Provide the [X, Y] coordinate of the cell's center where the given text is located.  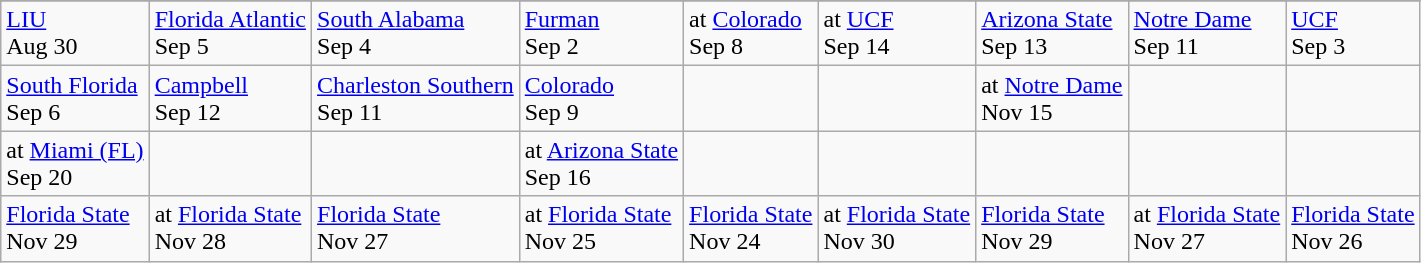
Notre Dame Sep 11 [1207, 34]
Florida Atlantic Sep 5 [230, 34]
at Notre Dame Nov 15 [1052, 98]
Campbell Sep 12 [230, 98]
Charleston Southern Sep 11 [416, 98]
Furman Sep 2 [601, 34]
South Florida Sep 6 [75, 98]
at Arizona State Sep 16 [601, 164]
Arizona State Sep 13 [1052, 34]
Colorado Sep 9 [601, 98]
South Alabama Sep 4 [416, 34]
Florida State Nov 27 [416, 228]
LIU Aug 30 [75, 34]
at Florida State Nov 25 [601, 228]
Florida State Nov 24 [751, 228]
at Florida State Nov 28 [230, 228]
at Florida State Nov 27 [1207, 228]
at UCF Sep 14 [897, 34]
at Colorado Sep 8 [751, 34]
at Florida State Nov 30 [897, 228]
at Miami (FL) Sep 20 [75, 164]
UCF Sep 3 [1353, 34]
Florida State Nov 26 [1353, 228]
